Scan for the cell matching the given text and deliver its (x, y) coordinate at center. 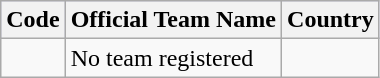
Official Team Name (173, 20)
Country (331, 20)
No team registered (173, 58)
Code (33, 20)
